Return the [x, y] coordinate for the center point of the cell that contains the specified text.  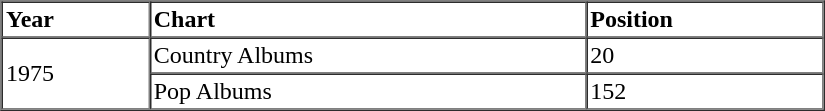
Position [705, 20]
Year [76, 20]
Country Albums [367, 56]
152 [705, 92]
Pop Albums [367, 92]
1975 [76, 74]
Chart [367, 20]
20 [705, 56]
